For the text-containing cell, return its midpoint in [X, Y] coordinate format. 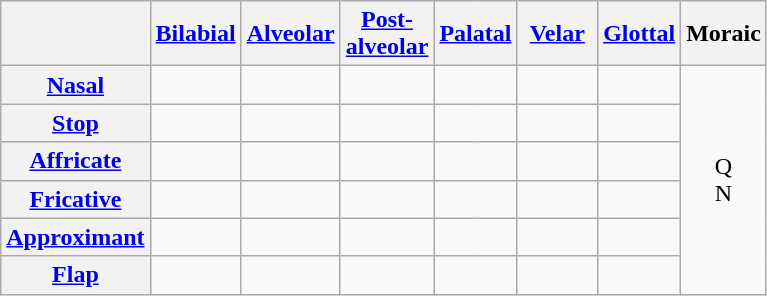
Flap [76, 275]
Moraic [724, 34]
Palatal [476, 34]
Affricate [76, 161]
Alveolar [290, 34]
Post-alveolar [387, 34]
QN [724, 180]
Approximant [76, 237]
Velar [558, 34]
Stop [76, 123]
Bilabial [196, 34]
Glottal [640, 34]
Nasal [76, 85]
Fricative [76, 199]
